Identify which cell holds the provided text, then report its [x, y] central coordinate. 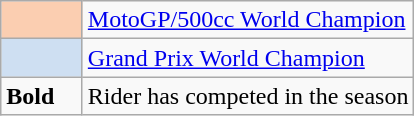
MotoGP/500cc World Champion [248, 20]
Grand Prix World Champion [248, 58]
Rider has competed in the season [248, 96]
Bold [42, 96]
